Pinpoint the cell where the given text exists, returning its [x, y] midpoint coordinate. 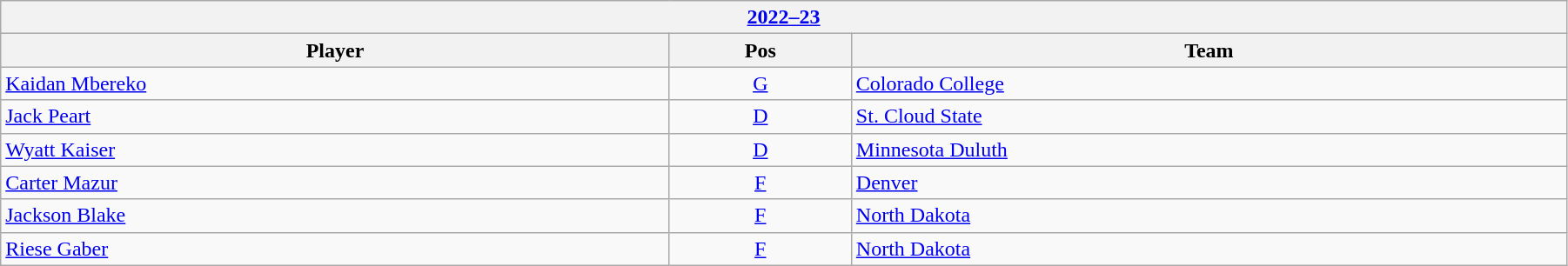
Team [1209, 50]
Colorado College [1209, 83]
Pos [761, 50]
St. Cloud State [1209, 116]
Wyatt Kaiser [336, 150]
Riese Gaber [336, 249]
Jack Peart [336, 116]
Carter Mazur [336, 183]
Jackson Blake [336, 216]
Minnesota Duluth [1209, 150]
Denver [1209, 183]
2022–23 [784, 17]
Kaidan Mbereko [336, 83]
G [761, 83]
Player [336, 50]
